Pinpoint the cell where the given text exists, returning its (X, Y) midpoint coordinate. 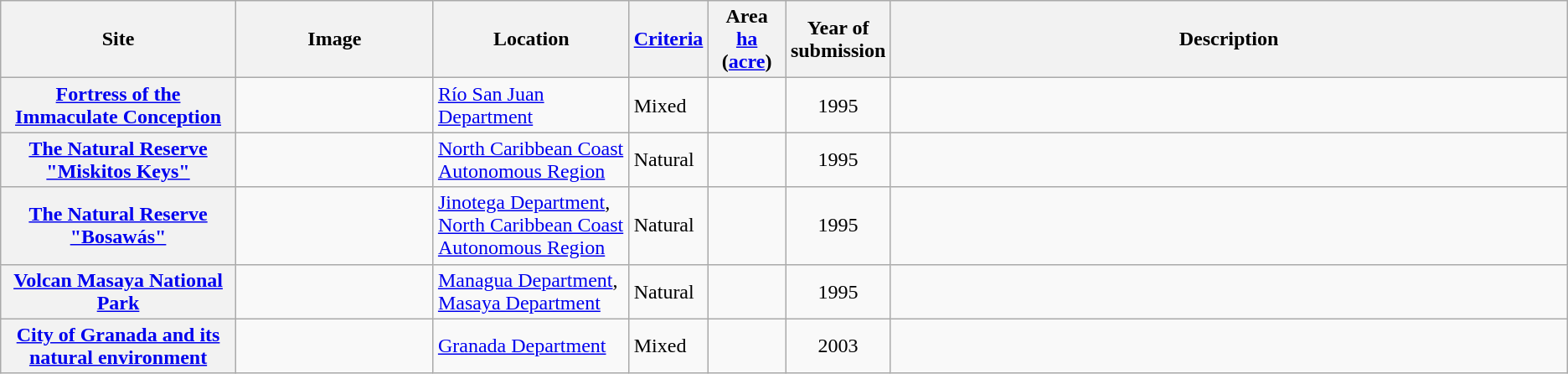
Image (334, 39)
North Caribbean Coast Autonomous Region (531, 159)
Granada Department (531, 345)
Year of submission (838, 39)
Site (119, 39)
Description (1229, 39)
2003 (838, 345)
Managua Department, Masaya Department (531, 292)
Río San Juan Department (531, 106)
Location (531, 39)
Areaha (acre) (747, 39)
The Natural Reserve "Miskitos Keys" (119, 159)
Jinotega Department, North Caribbean Coast Autonomous Region (531, 226)
Criteria (668, 39)
City of Granada and its natural environment (119, 345)
Fortress of the Immaculate Conception (119, 106)
The Natural Reserve "Bosawás" (119, 226)
Volcan Masaya National Park (119, 292)
